Find where the given text appears and provide that cell's center as (x, y) coordinate. 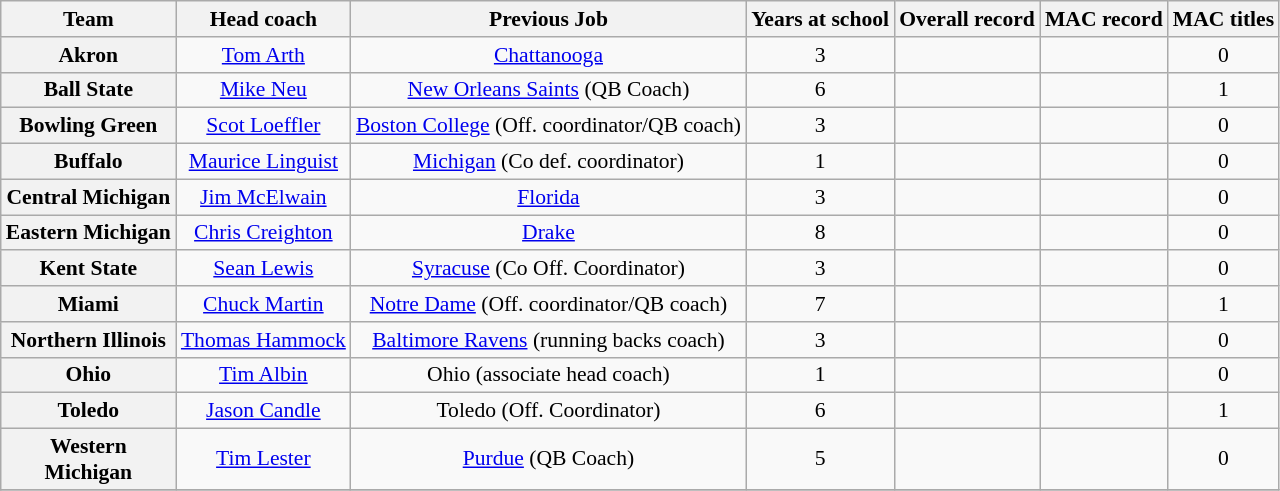
Head coach (264, 19)
Previous Job (548, 19)
Team (88, 19)
Tim Albin (264, 375)
Miami (88, 304)
Mike Neu (264, 90)
Maurice Linguist (264, 162)
7 (820, 304)
Baltimore Ravens (running backs coach) (548, 340)
Tim Lester (264, 460)
Overall record (967, 19)
MAC record (1104, 19)
Chuck Martin (264, 304)
Years at school (820, 19)
Toledo (88, 411)
Drake (548, 233)
MAC titles (1224, 19)
Notre Dame (Off. coordinator/QB coach) (548, 304)
Tom Arth (264, 55)
Ohio (associate head coach) (548, 375)
Thomas Hammock (264, 340)
Bowling Green (88, 126)
Eastern Michigan (88, 233)
Florida (548, 197)
Northern Illinois (88, 340)
Toledo (Off. Coordinator) (548, 411)
Boston College (Off. coordinator/QB coach) (548, 126)
Purdue (QB Coach) (548, 460)
Michigan (Co def. coordinator) (548, 162)
Kent State (88, 269)
Buffalo (88, 162)
Central Michigan (88, 197)
Jim McElwain (264, 197)
5 (820, 460)
Ohio (88, 375)
Sean Lewis (264, 269)
New Orleans Saints (QB Coach) (548, 90)
Chris Creighton (264, 233)
Jason Candle (264, 411)
Western Michigan (88, 460)
Syracuse (Co Off. Coordinator) (548, 269)
Akron (88, 55)
Chattanooga (548, 55)
8 (820, 233)
Ball State (88, 90)
Scot Loeffler (264, 126)
